Locate the cell with the specified text and output its (X, Y) center coordinate. 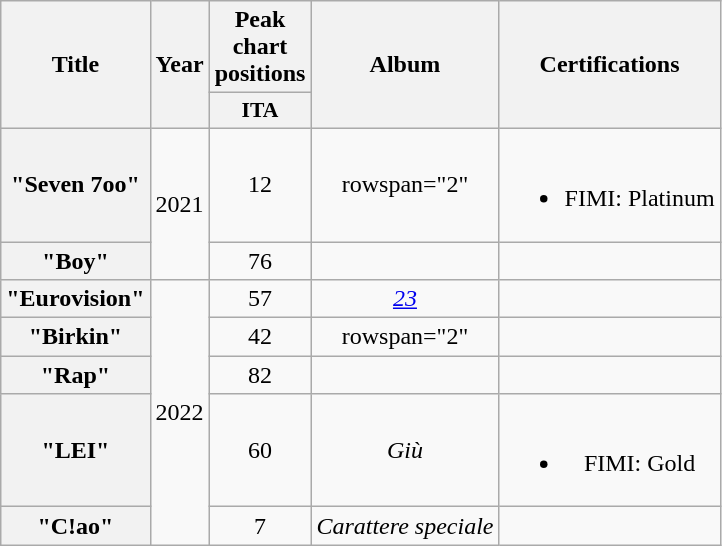
82 (260, 375)
60 (260, 450)
ITA (260, 111)
Giù (405, 450)
"C!ao" (76, 526)
23 (405, 299)
57 (260, 299)
76 (260, 261)
2021 (180, 204)
Title (76, 65)
"Rap" (76, 375)
7 (260, 526)
42 (260, 337)
2022 (180, 412)
"Eurovision" (76, 299)
"LEI" (76, 450)
Carattere speciale (405, 526)
"Birkin" (76, 337)
Peak chart positions (260, 47)
"Seven 7oo" (76, 184)
12 (260, 184)
Certifications (610, 65)
"Boy" (76, 261)
FIMI: Platinum (610, 184)
FIMI: Gold (610, 450)
Album (405, 65)
Year (180, 65)
